Identify which cell holds the provided text, then report its [x, y] central coordinate. 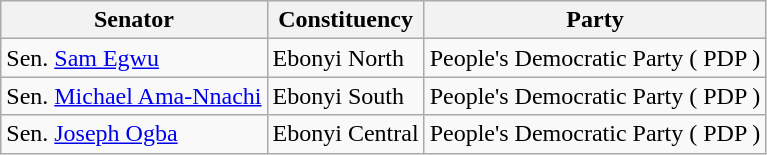
Sen. Michael Ama-Nnachi [134, 96]
Constituency [346, 20]
Ebonyi North [346, 58]
Party [595, 20]
Ebonyi South [346, 96]
Senator [134, 20]
Sen. Sam Egwu [134, 58]
Sen. Joseph Ogba [134, 134]
Ebonyi Central [346, 134]
